Find where the given text appears and provide that cell's center as [X, Y] coordinate. 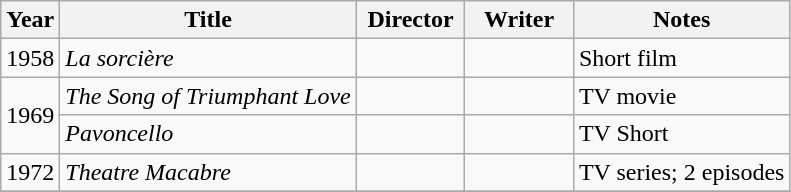
Pavoncello [208, 134]
Director [410, 20]
Notes [682, 20]
1969 [30, 115]
TV Short [682, 134]
TV movie [682, 96]
1972 [30, 172]
Short film [682, 58]
La sorcière [208, 58]
Title [208, 20]
TV series; 2 episodes [682, 172]
1958 [30, 58]
Theatre Macabre [208, 172]
The Song of Triumphant Love [208, 96]
Year [30, 20]
Writer [520, 20]
